Identify which cell holds the provided text, then report its (x, y) central coordinate. 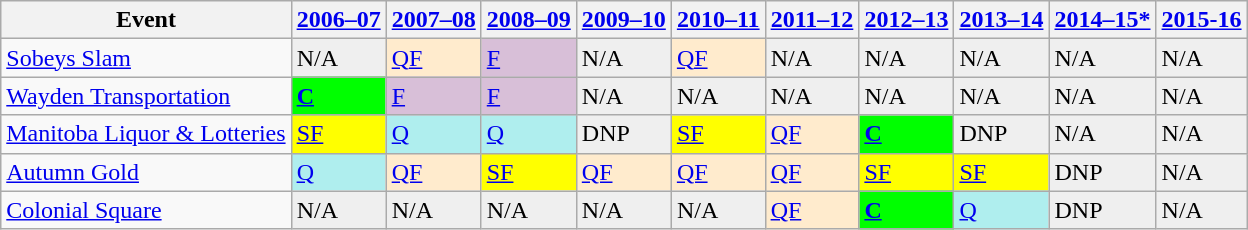
Autumn Gold (146, 172)
2008–09 (528, 20)
Sobeys Slam (146, 58)
Colonial Square (146, 210)
2014–15* (1102, 20)
Wayden Transportation (146, 96)
2013–14 (1002, 20)
2006–07 (338, 20)
2011–12 (812, 20)
Manitoba Liquor & Lotteries (146, 134)
Event (146, 20)
2012–13 (906, 20)
2009–10 (624, 20)
2007–08 (434, 20)
2010–11 (718, 20)
2015-16 (1202, 20)
